Provide the [X, Y] coordinate of the cell's center where the given text is located.  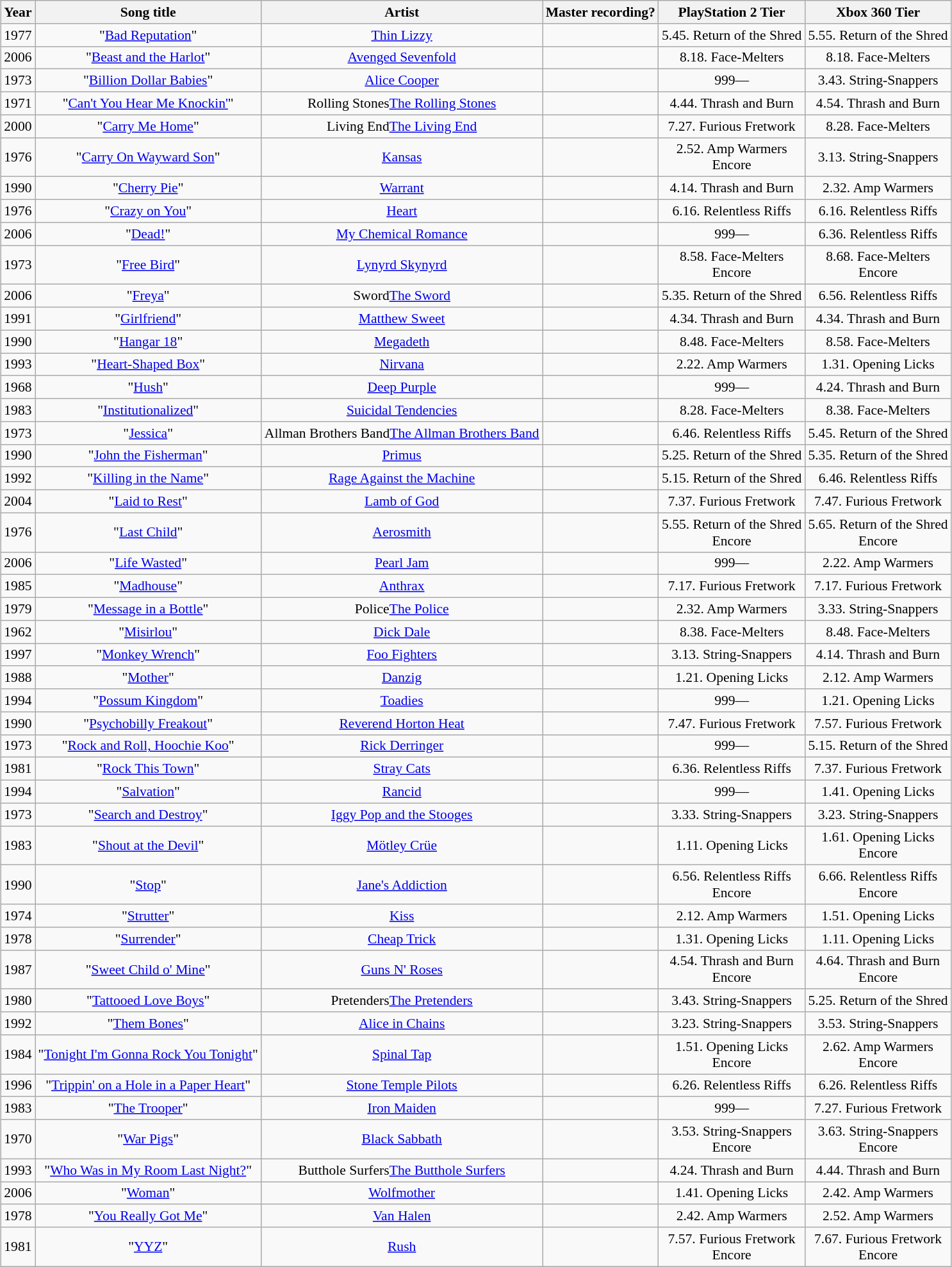
Black Sabbath [402, 1139]
Iron Maiden [402, 1108]
Allman Brothers BandThe Allman Brothers Band [402, 433]
1962 [18, 632]
7.67. Furious FretworkEncore [878, 1247]
Deep Purple [402, 387]
2.62. Amp WarmersEncore [878, 1054]
"Tonight I'm Gonna Rock You Tonight" [149, 1054]
"Killing in the Name" [149, 479]
7.57. Furious Fretwork [878, 723]
"War Pigs" [149, 1139]
"Madhouse" [149, 586]
4.54. Thrash and BurnEncore [732, 969]
Lamb of God [402, 501]
"Monkey Wrench" [149, 655]
"Who Was in My Room Last Night?" [149, 1170]
2.52. Amp WarmersEncore [732, 156]
6.56. Relentless RiffsEncore [732, 884]
"Psychobilly Freakout" [149, 723]
"The Trooper" [149, 1108]
"Crazy on You" [149, 211]
Stray Cats [402, 769]
Suicidal Tendencies [402, 410]
"Hangar 18" [149, 342]
Heart [402, 211]
"Rock This Town" [149, 769]
Reverend Horton Heat [402, 723]
"Stop" [149, 884]
Artist [402, 12]
1985 [18, 586]
Warrant [402, 188]
4.64. Thrash and BurnEncore [878, 969]
Megadeth [402, 342]
5.65. Return of the ShredEncore [878, 532]
3.53. String-Snappers [878, 1023]
"YYZ" [149, 1247]
"Girlfriend" [149, 319]
Living EndThe Living End [402, 126]
"Trippin' on a Hole in a Paper Heart" [149, 1086]
Danzig [402, 677]
"Them Bones" [149, 1023]
1.51. Opening LicksEncore [732, 1054]
Xbox 360 Tier [878, 12]
"Heart-Shaped Box" [149, 364]
Jane's Addiction [402, 884]
8.58. Face-Melters [878, 342]
4.54. Thrash and Burn [878, 103]
2.52. Amp Warmers [878, 1216]
"Life Wasted" [149, 563]
Rage Against the Machine [402, 479]
"Possum Kingdom" [149, 700]
Rancid [402, 791]
"Hush" [149, 387]
7.57. Furious FretworkEncore [732, 1247]
1984 [18, 1054]
Spinal Tap [402, 1054]
"Freya" [149, 296]
"Carry On Wayward Son" [149, 156]
"Can't You Hear Me Knockin'" [149, 103]
5.55. Return of the ShredEncore [732, 532]
Cheap Trick [402, 938]
1991 [18, 319]
Mötley Crüe [402, 845]
"Bad Reputation" [149, 35]
Foo Fighters [402, 655]
Lynyrd Skynyrd [402, 264]
Song title [149, 12]
PlayStation 2 Tier [732, 12]
1997 [18, 655]
Rush [402, 1247]
Guns N' Roses [402, 969]
Stone Temple Pilots [402, 1086]
2004 [18, 501]
SwordThe Sword [402, 296]
1987 [18, 969]
Aerosmith [402, 532]
1996 [18, 1086]
1968 [18, 387]
5.55. Return of the Shred [878, 35]
6.56. Relentless Riffs [878, 296]
2000 [18, 126]
1974 [18, 916]
Toadies [402, 700]
"Surrender" [149, 938]
"Last Child" [149, 532]
"Mother" [149, 677]
Alice Cooper [402, 81]
"Misirlou" [149, 632]
Rick Derringer [402, 746]
1980 [18, 1000]
Dick Dale [402, 632]
1979 [18, 609]
3.63. String-SnappersEncore [878, 1139]
"John the Fisherman" [149, 456]
My Chemical Romance [402, 234]
1.51. Opening Licks [878, 916]
1970 [18, 1139]
Master recording? [601, 12]
Thin Lizzy [402, 35]
"Beast and the Harlot" [149, 58]
Matthew Sweet [402, 319]
Iggy Pop and the Stooges [402, 815]
"Free Bird" [149, 264]
"Rock and Roll, Hoochie Koo" [149, 746]
1971 [18, 103]
Butthole SurfersThe Butthole Surfers [402, 1170]
1.61. Opening LicksEncore [878, 845]
Van Halen [402, 1216]
8.68. Face-MeltersEncore [878, 264]
"Sweet Child o' Mine" [149, 969]
Kiss [402, 916]
Kansas [402, 156]
1988 [18, 677]
"Dead!" [149, 234]
"Woman" [149, 1193]
"You Really Got Me" [149, 1216]
"Laid to Rest" [149, 501]
"Shout at the Devil" [149, 845]
1977 [18, 35]
Primus [402, 456]
Rolling StonesThe Rolling Stones [402, 103]
PoliceThe Police [402, 609]
Year [18, 12]
"Salvation" [149, 791]
"Strutter" [149, 916]
Nirvana [402, 364]
"Message in a Bottle" [149, 609]
Anthrax [402, 586]
"Search and Destroy" [149, 815]
6.66. Relentless RiffsEncore [878, 884]
3.53. String-SnappersEncore [732, 1139]
"Tattooed Love Boys" [149, 1000]
PretendersThe Pretenders [402, 1000]
"Jessica" [149, 433]
Alice in Chains [402, 1023]
"Carry Me Home" [149, 126]
"Cherry Pie" [149, 188]
8.58. Face-MeltersEncore [732, 264]
Wolfmother [402, 1193]
Avenged Sevenfold [402, 58]
"Institutionalized" [149, 410]
"Billion Dollar Babies" [149, 81]
Pearl Jam [402, 563]
